Return the (x, y) coordinate for the center point of the cell that contains the specified text.  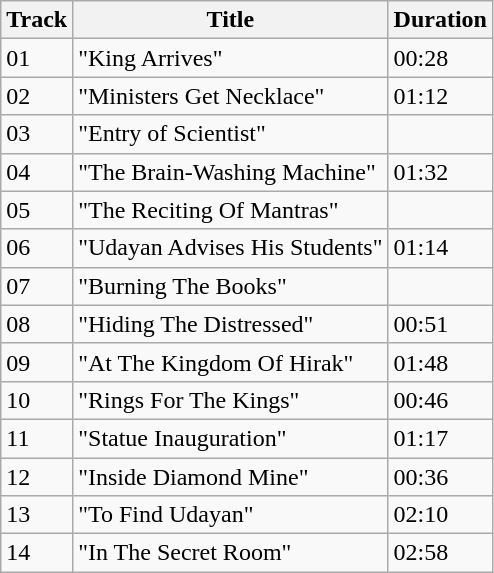
02:10 (440, 515)
14 (37, 553)
03 (37, 134)
02:58 (440, 553)
13 (37, 515)
"Inside Diamond Mine" (230, 477)
07 (37, 286)
01 (37, 58)
00:28 (440, 58)
Track (37, 20)
"Burning The Books" (230, 286)
06 (37, 248)
01:48 (440, 362)
"At The Kingdom Of Hirak" (230, 362)
"Ministers Get Necklace" (230, 96)
00:51 (440, 324)
"To Find Udayan" (230, 515)
"Udayan Advises His Students" (230, 248)
"The Brain-Washing Machine" (230, 172)
"The Reciting Of Mantras" (230, 210)
10 (37, 400)
"King Arrives" (230, 58)
"In The Secret Room" (230, 553)
09 (37, 362)
01:14 (440, 248)
01:12 (440, 96)
00:36 (440, 477)
Duration (440, 20)
11 (37, 438)
02 (37, 96)
"Statue Inauguration" (230, 438)
01:32 (440, 172)
04 (37, 172)
Title (230, 20)
08 (37, 324)
01:17 (440, 438)
05 (37, 210)
12 (37, 477)
00:46 (440, 400)
"Entry of Scientist" (230, 134)
"Hiding The Distressed" (230, 324)
"Rings For The Kings" (230, 400)
